Capture the cell that displays the provided text and extract its [x, y] central coordinate. 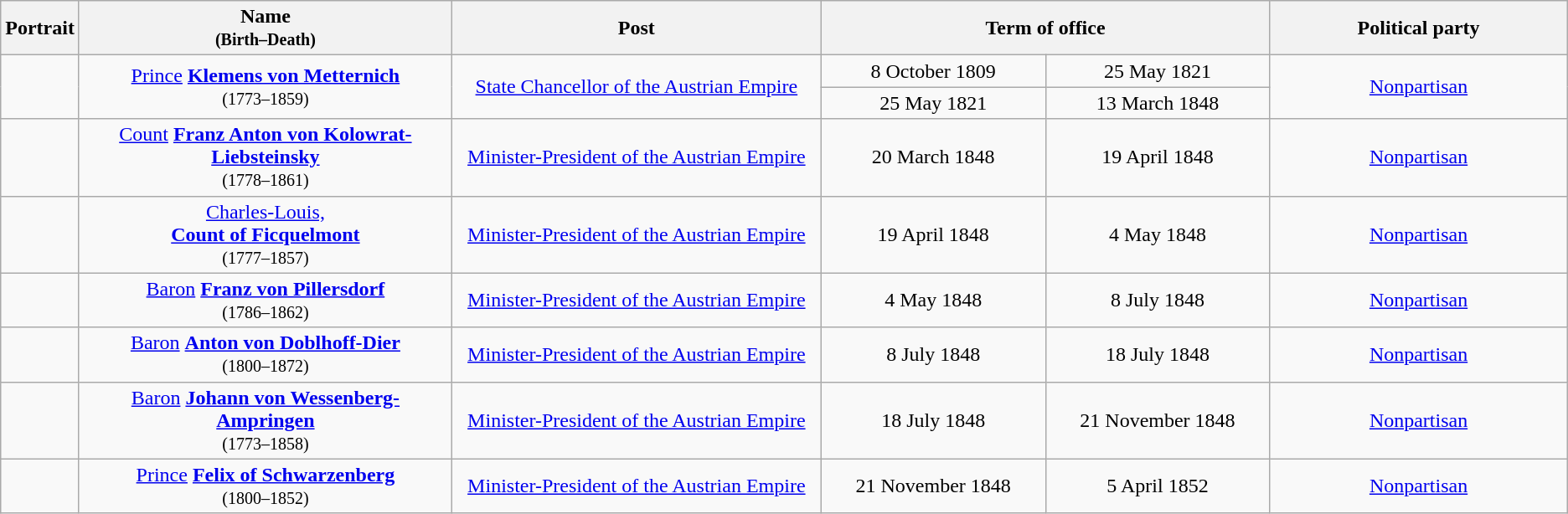
5 April 1852 [1158, 486]
Name(Birth–Death) [265, 28]
13 March 1848 [1158, 103]
Term of office [1045, 28]
Prince Klemens von Metternich(1773–1859) [265, 87]
Charles-Louis,Count of Ficquelmont(1777–1857) [265, 234]
Baron Anton von Doblhoff-Dier(1800–1872) [265, 355]
Political party [1419, 28]
20 March 1848 [933, 157]
State Chancellor of the Austrian Empire [637, 87]
8 October 1809 [933, 71]
Post [637, 28]
Portrait [40, 28]
Count Franz Anton von Kolowrat-Liebsteinsky(1778–1861) [265, 157]
Baron Franz von Pillersdorf(1786–1862) [265, 300]
Baron Johann von Wessenberg-Ampringen(1773–1858) [265, 420]
Prince Felix of Schwarzenberg(1800–1852) [265, 486]
